Provide the (x, y) coordinate of the cell's center where the given text is located.  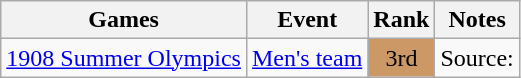
Event (306, 20)
Men's team (306, 58)
1908 Summer Olympics (124, 58)
3rd (402, 58)
Source: (477, 58)
Rank (402, 20)
Notes (477, 20)
Games (124, 20)
